Provide the [x, y] coordinate of the cell's center where the given text is located.  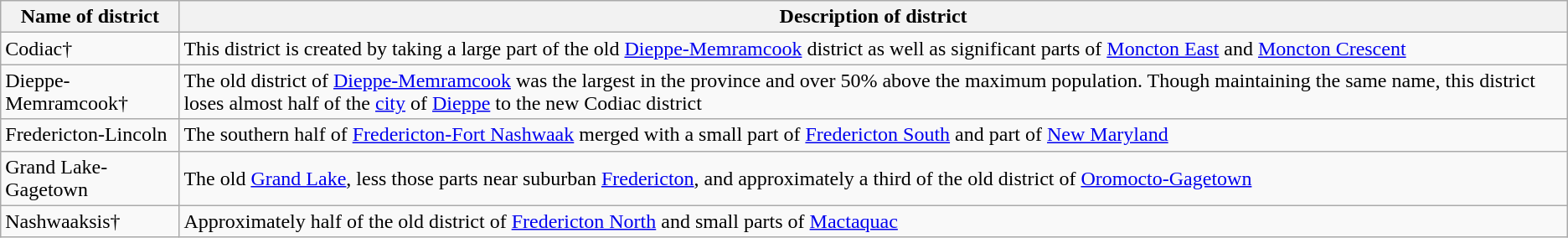
Grand Lake-Gagetown [90, 178]
Nashwaaksis† [90, 221]
The old Grand Lake, less those parts near suburban Fredericton, and approximately a third of the old district of Oromocto-Gagetown [873, 178]
Codiac† [90, 49]
Fredericton-Lincoln [90, 135]
Name of district [90, 17]
Dieppe-Memramcook† [90, 92]
Description of district [873, 17]
Approximately half of the old district of Fredericton North and small parts of Mactaquac [873, 221]
The southern half of Fredericton-Fort Nashwaak merged with a small part of Fredericton South and part of New Maryland [873, 135]
